Search for the cell housing the specified text and yield its (x, y) center coordinate. 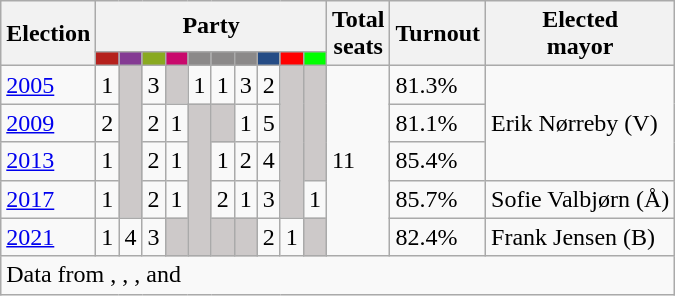
2017 (48, 199)
Election (48, 34)
Sofie Valbjørn (Å) (580, 199)
Electedmayor (580, 34)
Frank Jensen (B) (580, 237)
Data from , , , and (338, 275)
Erik Nørreby (V) (580, 123)
82.4% (438, 237)
2009 (48, 123)
81.3% (438, 85)
81.1% (438, 123)
2021 (48, 237)
85.7% (438, 199)
11 (358, 161)
2013 (48, 161)
2005 (48, 85)
5 (268, 123)
85.4% (438, 161)
Turnout (438, 34)
Party (212, 26)
Totalseats (358, 34)
